Pinpoint the cell where the given text exists, returning its (x, y) midpoint coordinate. 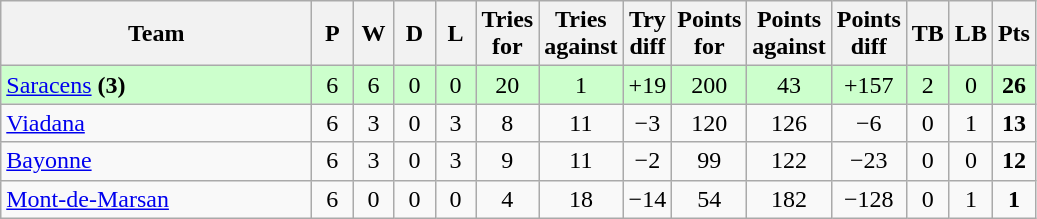
−3 (648, 123)
+157 (868, 85)
L (456, 34)
26 (1014, 85)
18 (581, 199)
Points against (789, 34)
126 (789, 123)
120 (710, 123)
8 (508, 123)
Points diff (868, 34)
+19 (648, 85)
Try diff (648, 34)
200 (710, 85)
−23 (868, 161)
54 (710, 199)
−2 (648, 161)
Saracens (3) (156, 85)
20 (508, 85)
Tries against (581, 34)
Pts (1014, 34)
122 (789, 161)
182 (789, 199)
W (374, 34)
12 (1014, 161)
Tries for (508, 34)
Team (156, 34)
9 (508, 161)
13 (1014, 123)
LB (970, 34)
Mont-de-Marsan (156, 199)
Points for (710, 34)
Bayonne (156, 161)
P (332, 34)
−6 (868, 123)
99 (710, 161)
4 (508, 199)
−14 (648, 199)
2 (928, 85)
43 (789, 85)
Viadana (156, 123)
D (414, 34)
−128 (868, 199)
TB (928, 34)
